Extract the [x, y] coordinate from the center of the cell holding the provided text.  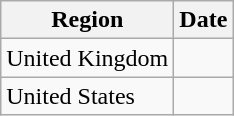
Region [88, 20]
Date [204, 20]
United Kingdom [88, 58]
United States [88, 96]
